Scan for the cell matching the given text and deliver its (x, y) coordinate at center. 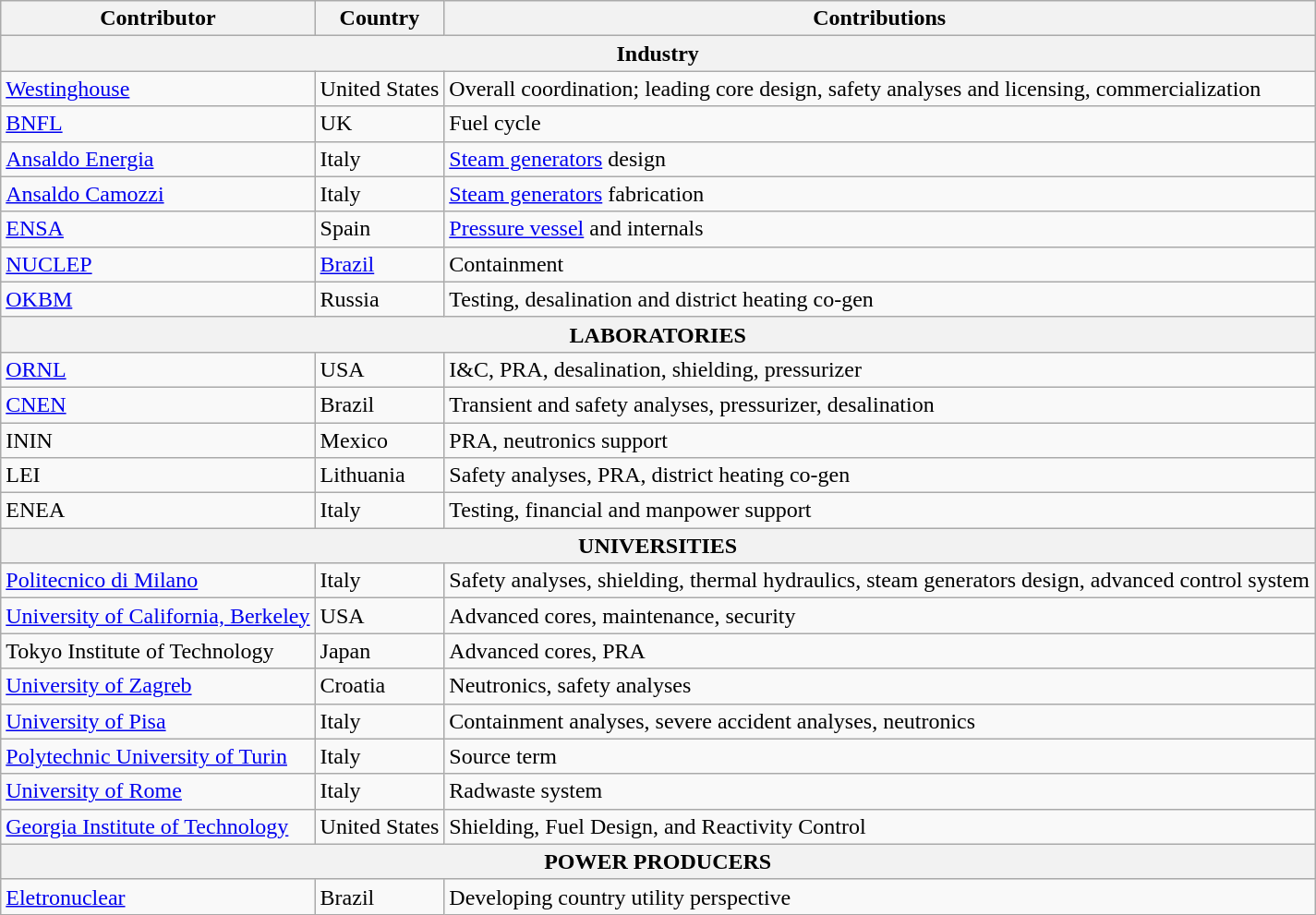
Ansaldo Energia (158, 159)
Shielding, Fuel Design, and Reactivity Control (879, 826)
OKBM (158, 299)
Safety analyses, shielding, thermal hydraulics, steam generators design, advanced control system (879, 581)
Steam generators design (879, 159)
Transient and safety analyses, pressurizer, desalination (879, 404)
University of California, Berkeley (158, 616)
Testing, desalination and district heating co-gen (879, 299)
ENEA (158, 511)
Radwaste system (879, 791)
Tokyo Institute of Technology (158, 651)
Contributor (158, 18)
Safety analyses, PRA, district heating co-gen (879, 476)
Industry (658, 54)
Pressure vessel and internals (879, 229)
POWER PRODUCERS (658, 861)
LEI (158, 476)
Testing, financial and manpower support (879, 511)
UK (380, 124)
University of Pisa (158, 721)
Overall coordination; leading core design, safety analyses and licensing, commercialization (879, 89)
Neutronics, safety analyses (879, 686)
Eletronuclear (158, 897)
Contributions (879, 18)
Fuel cycle (879, 124)
NUCLEP (158, 264)
BNFL (158, 124)
Developing country utility perspective (879, 897)
Lithuania (380, 476)
University of Rome (158, 791)
Advanced cores, PRA (879, 651)
Politecnico di Milano (158, 581)
University of Zagreb (158, 686)
CNEN (158, 404)
Country (380, 18)
Containment (879, 264)
PRA, neutronics support (879, 440)
Russia (380, 299)
Source term (879, 756)
UNIVERSITIES (658, 546)
Steam generators fabrication (879, 194)
Containment analyses, severe accident analyses, neutronics (879, 721)
Georgia Institute of Technology (158, 826)
Mexico (380, 440)
Advanced cores, maintenance, security (879, 616)
I&C, PRA, desalination, shielding, pressurizer (879, 369)
ENSA (158, 229)
LABORATORIES (658, 334)
Japan (380, 651)
Spain (380, 229)
ORNL (158, 369)
Ansaldo Camozzi (158, 194)
Polytechnic University of Turin (158, 756)
ININ (158, 440)
Croatia (380, 686)
Westinghouse (158, 89)
